Find where the given text appears and provide that cell's center as (X, Y) coordinate. 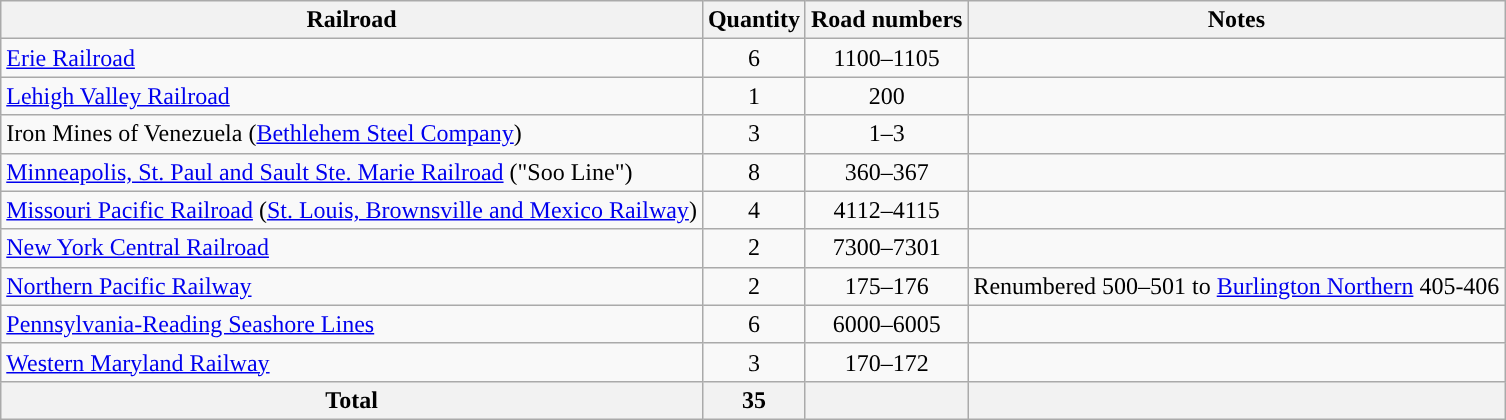
Missouri Pacific Railroad (St. Louis, Brownsville and Mexico Railway) (352, 210)
Notes (1236, 20)
Iron Mines of Venezuela (Bethlehem Steel Company) (352, 134)
Railroad (352, 20)
8 (754, 172)
170–172 (886, 362)
360–367 (886, 172)
Lehigh Valley Railroad (352, 96)
7300–7301 (886, 248)
Minneapolis, St. Paul and Sault Ste. Marie Railroad ("Soo Line") (352, 172)
6000–6005 (886, 324)
200 (886, 96)
35 (754, 400)
1 (754, 96)
1100–1105 (886, 58)
Total (352, 400)
Erie Railroad (352, 58)
4112–4115 (886, 210)
Pennsylvania-Reading Seashore Lines (352, 324)
Road numbers (886, 20)
1–3 (886, 134)
4 (754, 210)
175–176 (886, 286)
Renumbered 500–501 to Burlington Northern 405-406 (1236, 286)
Quantity (754, 20)
Western Maryland Railway (352, 362)
New York Central Railroad (352, 248)
Northern Pacific Railway (352, 286)
